Locate the cell with the specified text and output its (X, Y) center coordinate. 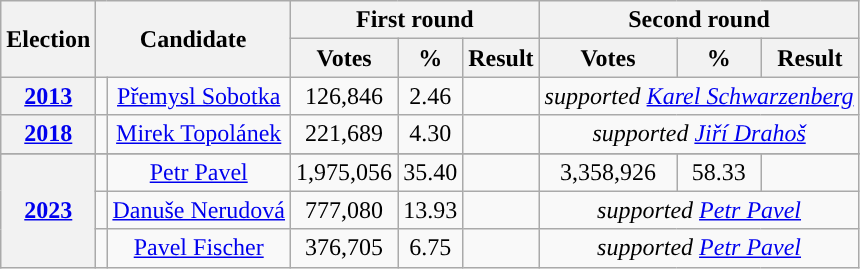
2023 (48, 210)
58.33 (719, 172)
221,689 (344, 134)
Second round (699, 20)
777,080 (344, 210)
1,975,056 (344, 172)
376,705 (344, 248)
3,358,926 (608, 172)
13.93 (430, 210)
2018 (48, 134)
35.40 (430, 172)
First round (416, 20)
2.46 (430, 96)
Election (48, 39)
Pavel Fischer (199, 248)
126,846 (344, 96)
4.30 (430, 134)
Petr Pavel (199, 172)
Mirek Topolánek (199, 134)
2013 (48, 96)
Přemysl Sobotka (199, 96)
Danuše Nerudová (199, 210)
Candidate (194, 39)
6.75 (430, 248)
supported Karel Schwarzenberg (699, 96)
supported Jiří Drahoš (699, 134)
